Detect which cell encompasses the target text, then output its [X, Y] center coordinate. 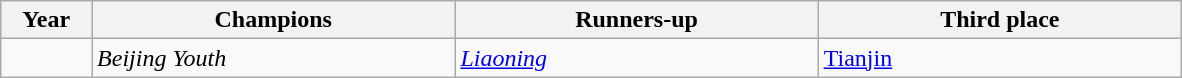
Champions [274, 20]
Beijing Youth [274, 58]
Liaoning [636, 58]
Third place [1000, 20]
Tianjin [1000, 58]
Year [46, 20]
Runners-up [636, 20]
